Return the (X, Y) coordinate for the center point of the cell that contains the specified text.  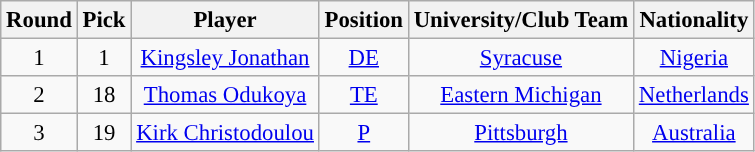
DE (364, 58)
University/Club Team (520, 20)
3 (39, 133)
Nigeria (694, 58)
Kirk Christodoulou (225, 133)
2 (39, 95)
18 (104, 95)
Syracuse (520, 58)
Position (364, 20)
Thomas Odukoya (225, 95)
Kingsley Jonathan (225, 58)
Australia (694, 133)
Player (225, 20)
Nationality (694, 20)
TE (364, 95)
Pick (104, 20)
Eastern Michigan (520, 95)
Netherlands (694, 95)
Pittsburgh (520, 133)
19 (104, 133)
Round (39, 20)
P (364, 133)
